From the cell containing the given text, extract its center point as [x, y] coordinate. 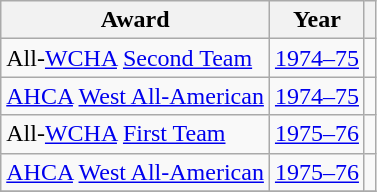
Award [136, 20]
Year [316, 20]
All-WCHA First Team [136, 134]
All-WCHA Second Team [136, 58]
